Identify which cell holds the provided text, then report its [x, y] central coordinate. 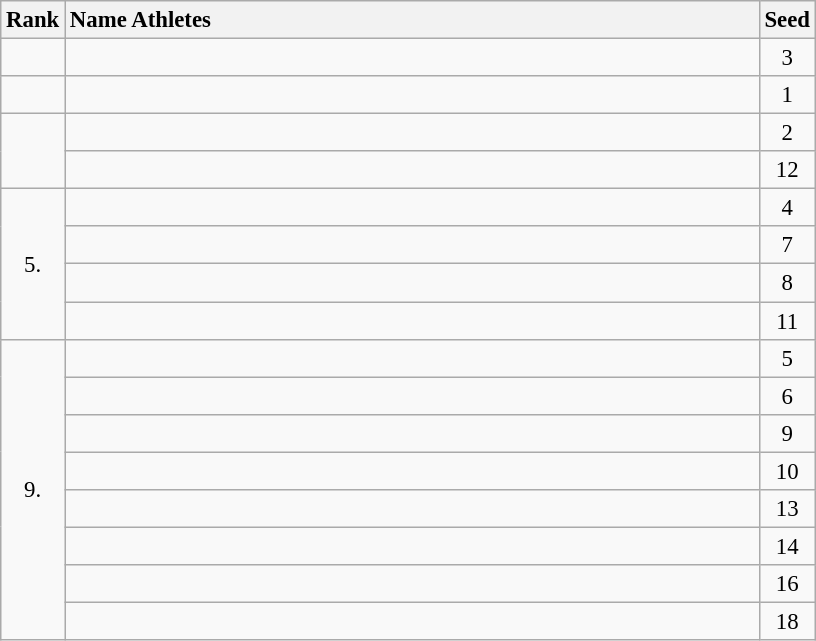
Rank [33, 20]
11 [787, 321]
16 [787, 584]
3 [787, 58]
7 [787, 245]
Name Athletes [412, 20]
9. [33, 490]
10 [787, 471]
5 [787, 358]
2 [787, 133]
5. [33, 264]
13 [787, 509]
Seed [787, 20]
6 [787, 396]
12 [787, 170]
8 [787, 283]
18 [787, 621]
9 [787, 433]
4 [787, 208]
14 [787, 546]
1 [787, 95]
